Scan for the cell matching the given text and deliver its (X, Y) coordinate at center. 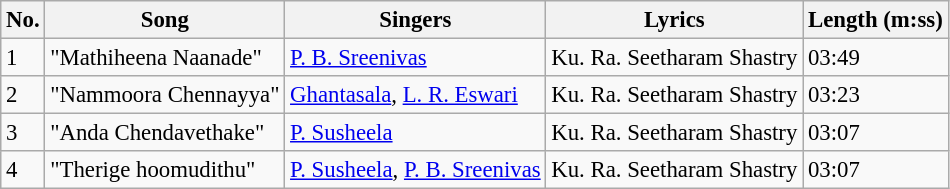
Lyrics (674, 20)
P. Susheela, P. B. Sreenivas (416, 170)
Song (165, 20)
03:23 (876, 95)
"Therige hoomudithu" (165, 170)
03:49 (876, 58)
P. B. Sreenivas (416, 58)
No. (23, 20)
3 (23, 133)
4 (23, 170)
2 (23, 95)
Ghantasala, L. R. Eswari (416, 95)
P. Susheela (416, 133)
"Anda Chendavethake" (165, 133)
Singers (416, 20)
"Mathiheena Naanade" (165, 58)
"Nammoora Chennayya" (165, 95)
1 (23, 58)
Length (m:ss) (876, 20)
